Output the [x, y] coordinate of the center of the cell containing the given text.  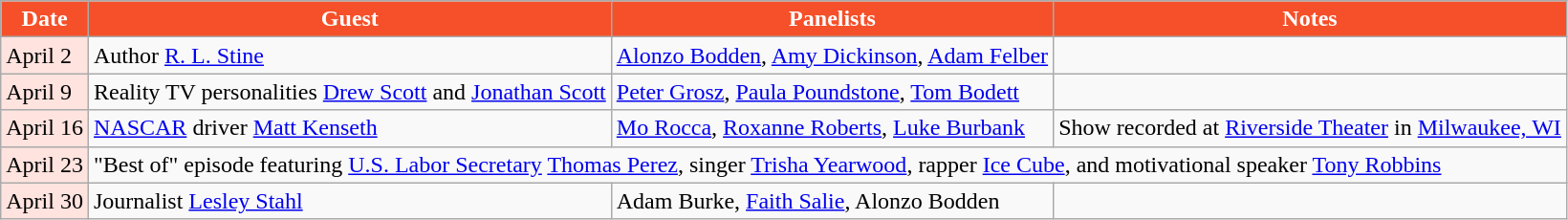
April 23 [45, 165]
Alonzo Bodden, Amy Dickinson, Adam Felber [832, 55]
April 2 [45, 55]
Panelists [832, 19]
Journalist Lesley Stahl [350, 201]
Mo Rocca, Roxanne Roberts, Luke Burbank [832, 128]
Adam Burke, Faith Salie, Alonzo Bodden [832, 201]
April 9 [45, 92]
April 30 [45, 201]
Author R. L. Stine [350, 55]
Date [45, 19]
Notes [1310, 19]
Reality TV personalities Drew Scott and Jonathan Scott [350, 92]
Peter Grosz, Paula Poundstone, Tom Bodett [832, 92]
Show recorded at Riverside Theater in Milwaukee, WI [1310, 128]
NASCAR driver Matt Kenseth [350, 128]
"Best of" episode featuring U.S. Labor Secretary Thomas Perez, singer Trisha Yearwood, rapper Ice Cube, and motivational speaker Tony Robbins [827, 165]
Guest [350, 19]
April 16 [45, 128]
